Capture the cell that displays the provided text and extract its [X, Y] central coordinate. 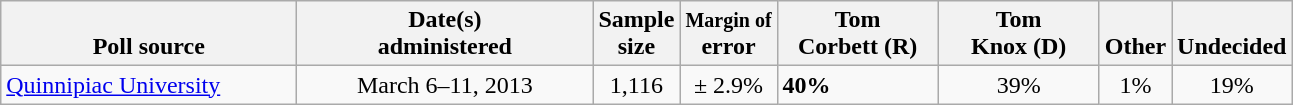
Samplesize [636, 34]
Margin oferror [728, 34]
1% [1135, 85]
Undecided [1232, 34]
TomKnox (D) [1018, 34]
TomCorbett (R) [858, 34]
40% [858, 85]
39% [1018, 85]
Quinnipiac University [149, 85]
1,116 [636, 85]
± 2.9% [728, 85]
Date(s)administered [445, 34]
Other [1135, 34]
Poll source [149, 34]
19% [1232, 85]
March 6–11, 2013 [445, 85]
